Identify which cell holds the provided text, then report its [X, Y] central coordinate. 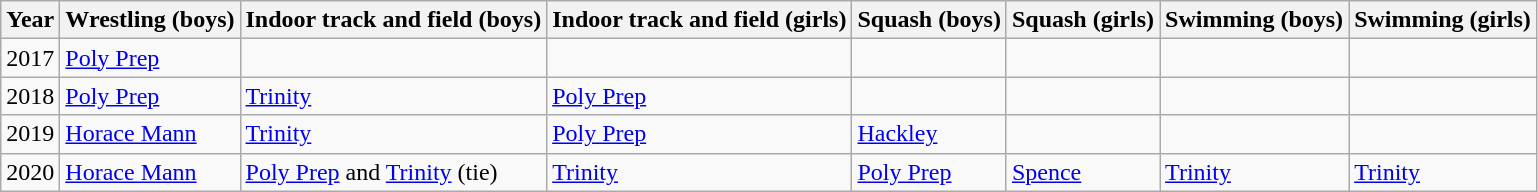
2018 [30, 96]
Indoor track and field (girls) [700, 20]
Swimming (girls) [1443, 20]
Indoor track and field (boys) [394, 20]
Squash (girls) [1082, 20]
Year [30, 20]
Hackley [929, 134]
Swimming (boys) [1254, 20]
Poly Prep and Trinity (tie) [394, 172]
Squash (boys) [929, 20]
2017 [30, 58]
2020 [30, 172]
Wrestling (boys) [150, 20]
Spence [1082, 172]
2019 [30, 134]
